Extract the (X, Y) coordinate from the center of the cell holding the provided text.  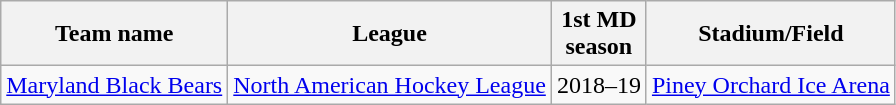
Stadium/Field (770, 34)
1st MD season (598, 34)
North American Hockey League (390, 85)
Maryland Black Bears (114, 85)
Piney Orchard Ice Arena (770, 85)
2018–19 (598, 85)
League (390, 34)
Team name (114, 34)
